Scan for the cell matching the given text and deliver its [x, y] coordinate at center. 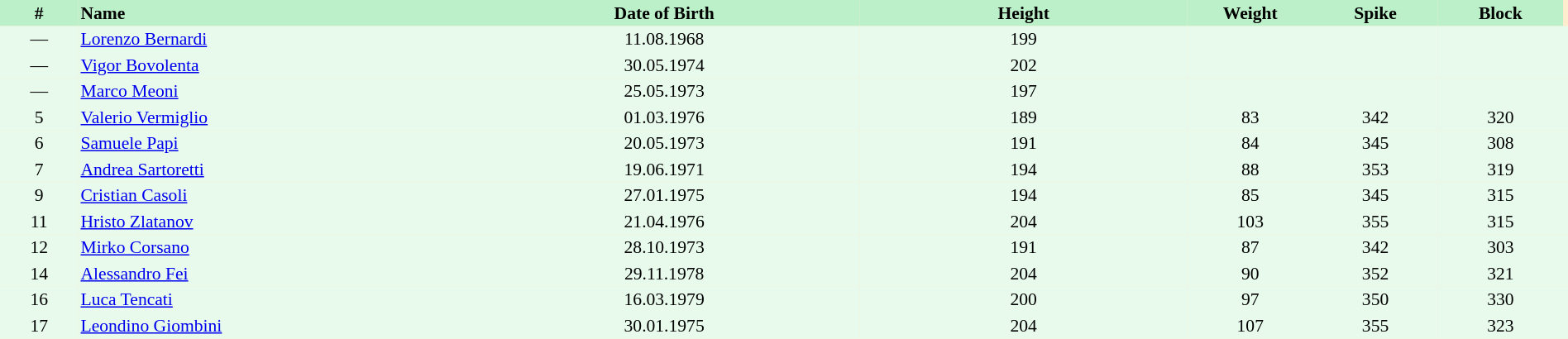
85 [1250, 195]
9 [39, 195]
Cristian Casoli [273, 195]
21.04.1976 [664, 222]
19.06.1971 [664, 169]
Marco Meoni [273, 91]
103 [1250, 222]
16.03.1979 [664, 299]
14 [39, 274]
30.05.1974 [664, 65]
# [39, 13]
189 [1024, 117]
12 [39, 248]
200 [1024, 299]
Vigor Bovolenta [273, 65]
97 [1250, 299]
Spike [1374, 13]
5 [39, 117]
17 [39, 326]
Height [1024, 13]
330 [1500, 299]
321 [1500, 274]
352 [1374, 274]
320 [1500, 117]
84 [1250, 144]
Date of Birth [664, 13]
202 [1024, 65]
7 [39, 169]
308 [1500, 144]
Weight [1250, 13]
Hristo Zlatanov [273, 222]
25.05.1973 [664, 91]
90 [1250, 274]
6 [39, 144]
30.01.1975 [664, 326]
107 [1250, 326]
350 [1374, 299]
20.05.1973 [664, 144]
27.01.1975 [664, 195]
Luca Tencati [273, 299]
Leondino Giombini [273, 326]
Mirko Corsano [273, 248]
83 [1250, 117]
87 [1250, 248]
11.08.1968 [664, 40]
88 [1250, 169]
303 [1500, 248]
353 [1374, 169]
319 [1500, 169]
323 [1500, 326]
28.10.1973 [664, 248]
29.11.1978 [664, 274]
Andrea Sartoretti [273, 169]
Alessandro Fei [273, 274]
Lorenzo Bernardi [273, 40]
01.03.1976 [664, 117]
Block [1500, 13]
199 [1024, 40]
Name [273, 13]
197 [1024, 91]
16 [39, 299]
11 [39, 222]
Samuele Papi [273, 144]
Valerio Vermiglio [273, 117]
